Extract the [X, Y] coordinate from the center of the cell holding the provided text.  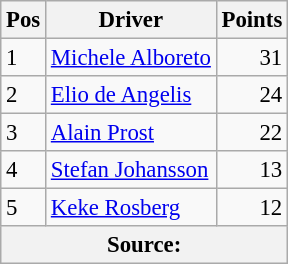
22 [252, 133]
Pos [24, 20]
24 [252, 95]
Keke Rosberg [132, 208]
Driver [132, 20]
5 [24, 208]
Points [252, 20]
Alain Prost [132, 133]
31 [252, 58]
12 [252, 208]
13 [252, 170]
Elio de Angelis [132, 95]
3 [24, 133]
Michele Alboreto [132, 58]
Stefan Johansson [132, 170]
1 [24, 58]
Source: [144, 245]
2 [24, 95]
4 [24, 170]
